Extract the (X, Y) coordinate from the center of the cell holding the provided text.  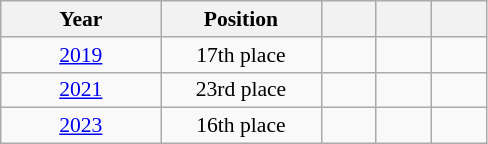
23rd place (241, 90)
17th place (241, 55)
16th place (241, 126)
2023 (81, 126)
Position (241, 19)
2021 (81, 90)
Year (81, 19)
2019 (81, 55)
